Search for the cell housing the specified text and yield its [x, y] center coordinate. 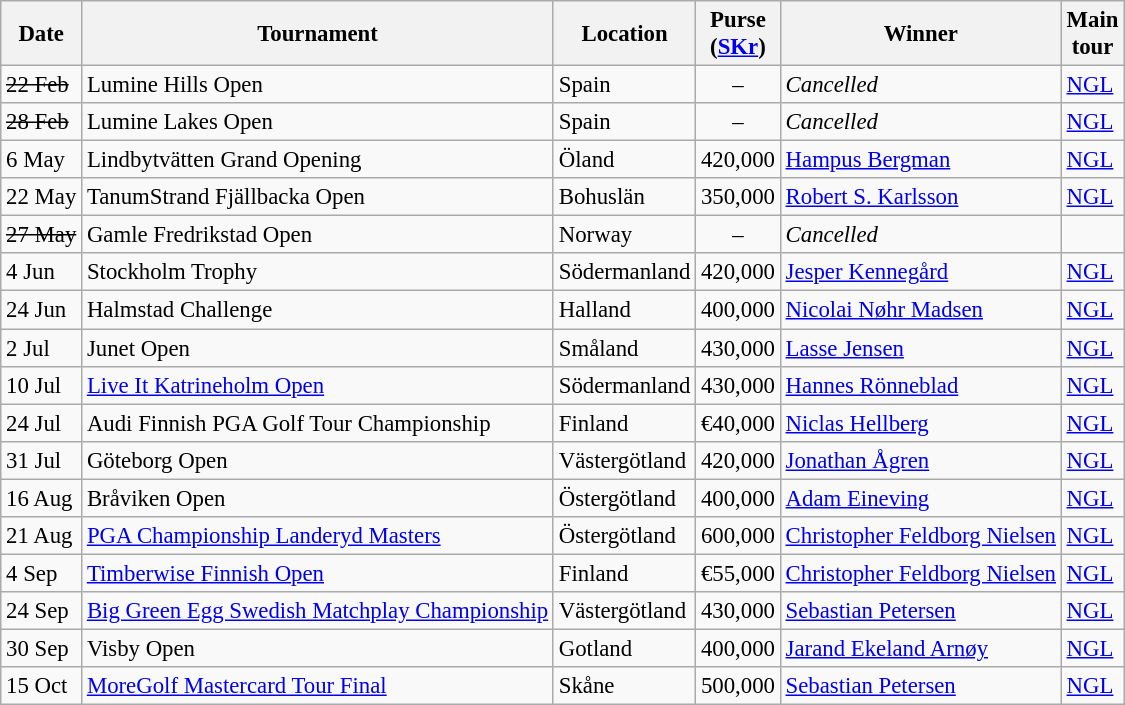
Winner [920, 34]
Niclas Hellberg [920, 423]
€40,000 [738, 423]
Jarand Ekeland Arnøy [920, 648]
31 Jul [42, 460]
Lumine Hills Open [318, 85]
15 Oct [42, 686]
22 Feb [42, 85]
Lasse Jensen [920, 348]
Jonathan Ågren [920, 460]
500,000 [738, 686]
Norway [624, 235]
4 Jun [42, 273]
10 Jul [42, 385]
€55,000 [738, 573]
Halland [624, 310]
27 May [42, 235]
Hannes Rönneblad [920, 385]
30 Sep [42, 648]
24 Jun [42, 310]
Göteborg Open [318, 460]
Timberwise Finnish Open [318, 573]
Lindbytvätten Grand Opening [318, 160]
Tournament [318, 34]
Jesper Kennegård [920, 273]
Adam Eineving [920, 498]
Robert S. Karlsson [920, 197]
16 Aug [42, 498]
24 Jul [42, 423]
Gamle Fredrikstad Open [318, 235]
Maintour [1092, 34]
TanumStrand Fjällbacka Open [318, 197]
Purse(SKr) [738, 34]
Junet Open [318, 348]
MoreGolf Mastercard Tour Final [318, 686]
22 May [42, 197]
Öland [624, 160]
Lumine Lakes Open [318, 122]
4 Sep [42, 573]
21 Aug [42, 536]
Stockholm Trophy [318, 273]
Big Green Egg Swedish Matchplay Championship [318, 611]
Date [42, 34]
Location [624, 34]
PGA Championship Landeryd Masters [318, 536]
28 Feb [42, 122]
600,000 [738, 536]
Bråviken Open [318, 498]
Småland [624, 348]
Hampus Bergman [920, 160]
Live It Katrineholm Open [318, 385]
Halmstad Challenge [318, 310]
Audi Finnish PGA Golf Tour Championship [318, 423]
Visby Open [318, 648]
2 Jul [42, 348]
Nicolai Nøhr Madsen [920, 310]
Bohuslän [624, 197]
Skåne [624, 686]
6 May [42, 160]
350,000 [738, 197]
24 Sep [42, 611]
Gotland [624, 648]
